Capture the cell that displays the provided text and extract its (X, Y) central coordinate. 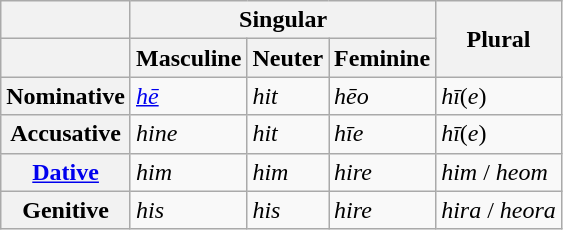
hine (188, 134)
hēo (382, 96)
Feminine (382, 58)
hīe (382, 134)
Masculine (188, 58)
Accusative (66, 134)
hē (188, 96)
Singular (282, 20)
Neuter (288, 58)
Nominative (66, 96)
Dative (66, 172)
hira / heora (499, 210)
Plural (499, 39)
him / heom (499, 172)
Genitive (66, 210)
